From the cell containing the given text, extract its center point as [x, y] coordinate. 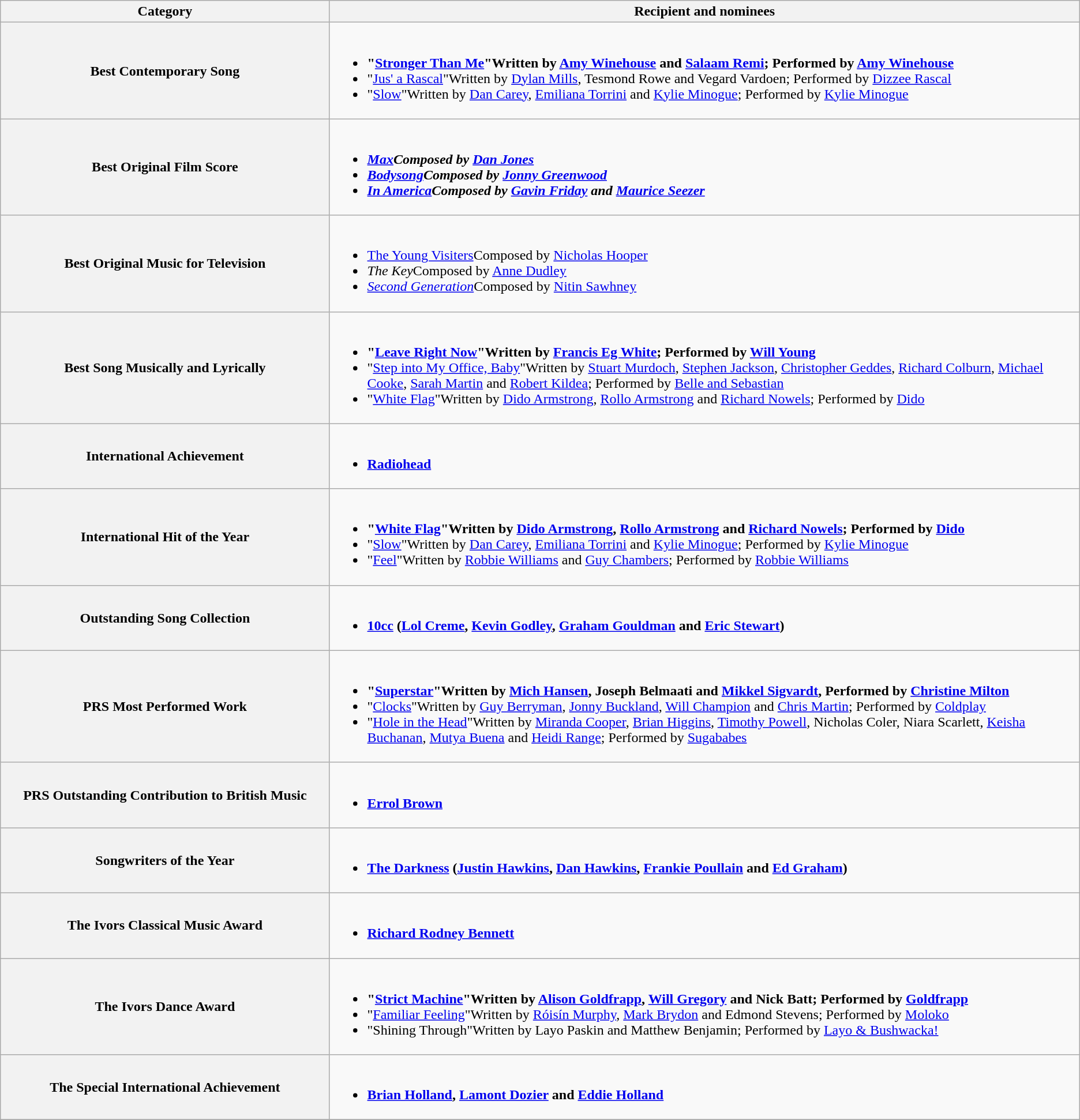
MaxComposed by Dan JonesBodysongComposed by Jonny GreenwoodIn AmericaComposed by Gavin Friday and Maurice Seezer [704, 167]
The Ivors Dance Award [165, 1006]
International Hit of the Year [165, 537]
Errol Brown [704, 795]
Brian Holland, Lamont Dozier and Eddie Holland [704, 1087]
Best Song Musically and Lyrically [165, 368]
PRS Outstanding Contribution to British Music [165, 795]
Outstanding Song Collection [165, 617]
The Young VisitersComposed by Nicholas HooperThe KeyComposed by Anne DudleySecond GenerationComposed by Nitin Sawhney [704, 263]
Best Contemporary Song [165, 70]
PRS Most Performed Work [165, 706]
The Ivors Classical Music Award [165, 926]
10cc (Lol Creme, Kevin Godley, Graham Gouldman and Eric Stewart) [704, 617]
Best Original Music for Television [165, 263]
International Achievement [165, 456]
Songwriters of the Year [165, 860]
Recipient and nominees [704, 12]
The Special International Achievement [165, 1087]
Richard Rodney Bennett [704, 926]
Category [165, 12]
The Darkness (Justin Hawkins, Dan Hawkins, Frankie Poullain and Ed Graham) [704, 860]
Best Original Film Score [165, 167]
Radiohead [704, 456]
